Return the [x, y] coordinate for the center point of the cell that contains the specified text.  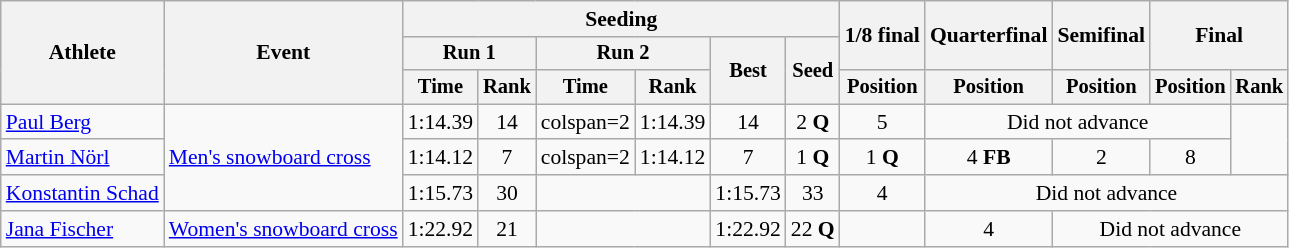
Final [1219, 36]
Paul Berg [82, 122]
2 [1101, 158]
Men's snowboard cross [284, 158]
5 [882, 122]
21 [507, 229]
Run 2 [624, 54]
1/8 final [882, 36]
30 [507, 193]
Seeding [622, 19]
Women's snowboard cross [284, 229]
33 [813, 193]
Athlete [82, 52]
22 Q [813, 229]
Event [284, 52]
4 FB [989, 158]
Semifinal [1101, 36]
Konstantin Schad [82, 193]
Seed [813, 70]
Quarterfinal [989, 36]
Best [748, 70]
Run 1 [470, 54]
Jana Fischer [82, 229]
8 [1190, 158]
Martin Nörl [82, 158]
2 Q [813, 122]
